Provide the (x, y) coordinate of the cell's center where the given text is located.  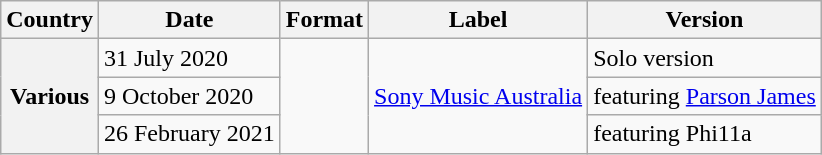
Country (50, 20)
Version (705, 20)
Format (324, 20)
26 February 2021 (189, 134)
31 July 2020 (189, 58)
Sony Music Australia (478, 96)
featuring Phi11a (705, 134)
featuring Parson James (705, 96)
Solo version (705, 58)
Date (189, 20)
Various (50, 96)
9 October 2020 (189, 96)
Label (478, 20)
